Return [x, y] of the center of cell containing provided text 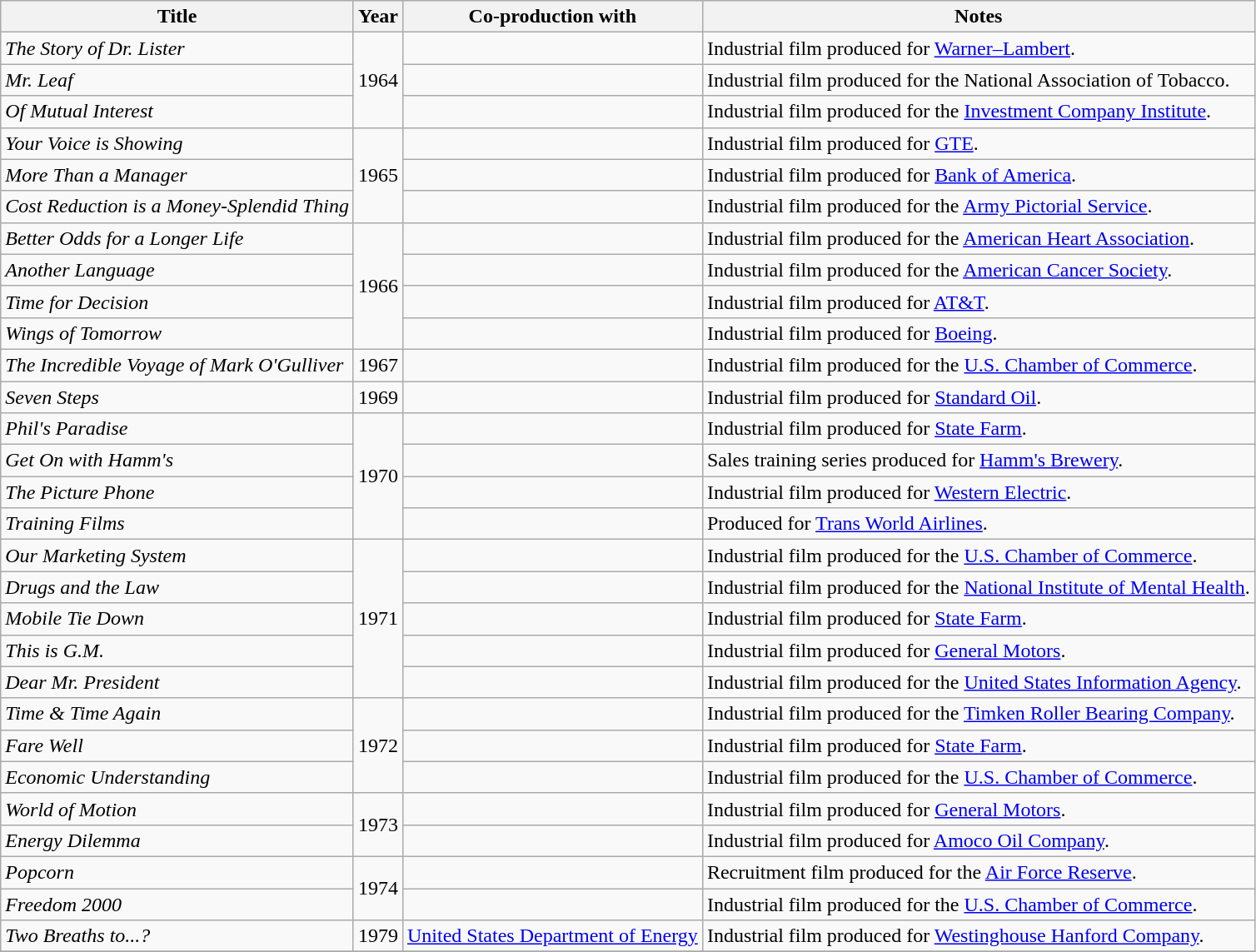
Two Breaths to...? [177, 936]
Industrial film produced for the National Association of Tobacco. [978, 80]
Drugs and the Law [177, 587]
Industrial film produced for Bank of America. [978, 175]
The Incredible Voyage of Mark O'Gulliver [177, 365]
Sales training series produced for Hamm's Brewery. [978, 461]
Popcorn [177, 872]
Industrial film produced for the United States Information Agency. [978, 682]
1973 [378, 825]
More Than a Manager [177, 175]
1971 [378, 619]
Another Language [177, 270]
Industrial film produced for Westinghouse Hanford Company. [978, 936]
Mr. Leaf [177, 80]
Industrial film produced for Amoco Oil Company. [978, 840]
Industrial film produced for the Investment Company Institute. [978, 112]
Fare Well [177, 745]
Phil's Paradise [177, 429]
The Picture Phone [177, 492]
Time & Time Again [177, 714]
Freedom 2000 [177, 904]
Industrial film produced for Warner–Lambert. [978, 48]
Industrial film produced for Western Electric. [978, 492]
Industrial film produced for the American Cancer Society. [978, 270]
Time for Decision [177, 302]
1964 [378, 80]
Title [177, 17]
Year [378, 17]
Industrial film produced for the Timken Roller Bearing Company. [978, 714]
1966 [378, 286]
Of Mutual Interest [177, 112]
Industrial film produced for the National Institute of Mental Health. [978, 587]
Industrial film produced for the Army Pictorial Service. [978, 207]
1967 [378, 365]
Better Odds for a Longer Life [177, 238]
Industrial film produced for Standard Oil. [978, 397]
The Story of Dr. Lister [177, 48]
World of Motion [177, 809]
1974 [378, 888]
Notes [978, 17]
Training Films [177, 524]
Cost Reduction is a Money-Splendid Thing [177, 207]
Co-production with [552, 17]
Produced for Trans World Airlines. [978, 524]
1965 [378, 175]
Industrial film produced for Boeing. [978, 333]
Recruitment film produced for the Air Force Reserve. [978, 872]
Industrial film produced for GTE. [978, 143]
This is G.M. [177, 650]
Get On with Hamm's [177, 461]
Industrial film produced for the American Heart Association. [978, 238]
Economic Understanding [177, 777]
Our Marketing System [177, 556]
Industrial film produced for AT&T. [978, 302]
Wings of Tomorrow [177, 333]
Energy Dilemma [177, 840]
1970 [378, 476]
Seven Steps [177, 397]
Mobile Tie Down [177, 619]
1969 [378, 397]
1979 [378, 936]
Your Voice is Showing [177, 143]
Dear Mr. President [177, 682]
1972 [378, 745]
United States Department of Energy [552, 936]
